Pinpoint the cell where the given text exists, returning its [x, y] midpoint coordinate. 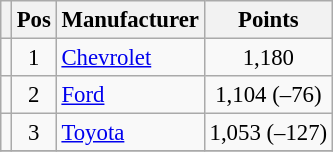
Ford [130, 95]
Pos [34, 20]
Toyota [130, 133]
Chevrolet [130, 58]
1,104 (–76) [268, 95]
2 [34, 95]
1,180 [268, 58]
Manufacturer [130, 20]
1,053 (–127) [268, 133]
3 [34, 133]
1 [34, 58]
Points [268, 20]
